Output the [X, Y] coordinate of the center of the cell containing the given text.  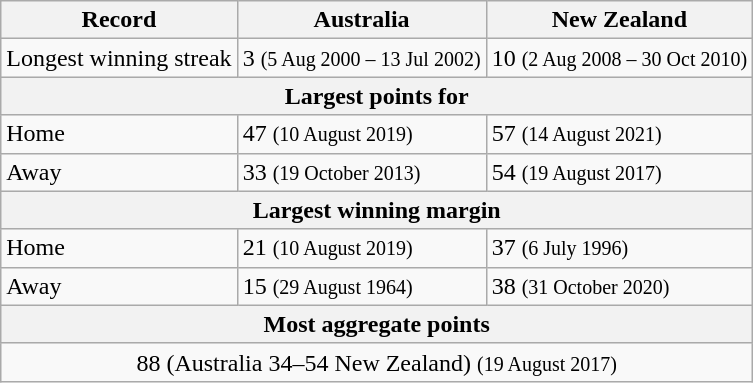
21 (10 August 2019) [362, 248]
37 (6 July 1996) [620, 248]
3 (5 Aug 2000 – 13 Jul 2002) [362, 58]
Australia [362, 20]
Record [119, 20]
57 (14 August 2021) [620, 134]
New Zealand [620, 20]
54 (19 August 2017) [620, 172]
Longest winning streak [119, 58]
Largest winning margin [377, 210]
88 (Australia 34–54 New Zealand) (19 August 2017) [377, 362]
Most aggregate points [377, 324]
47 (10 August 2019) [362, 134]
38 (31 October 2020) [620, 286]
10 (2 Aug 2008 – 30 Oct 2010) [620, 58]
33 (19 October 2013) [362, 172]
15 (29 August 1964) [362, 286]
Largest points for [377, 96]
